Pinpoint the cell where the given text exists, returning its (x, y) midpoint coordinate. 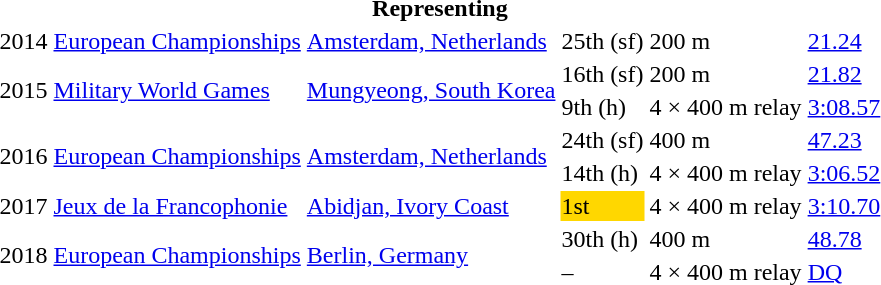
30th (h) (602, 239)
Military World Games (177, 90)
16th (sf) (602, 74)
9th (h) (602, 107)
Jeux de la Francophonie (177, 206)
Mungyeong, South Korea (431, 90)
24th (sf) (602, 140)
1st (602, 206)
25th (sf) (602, 41)
Abidjan, Ivory Coast (431, 206)
14th (h) (602, 173)
